Provide the (X, Y) coordinate of the cell's center where the given text is located.  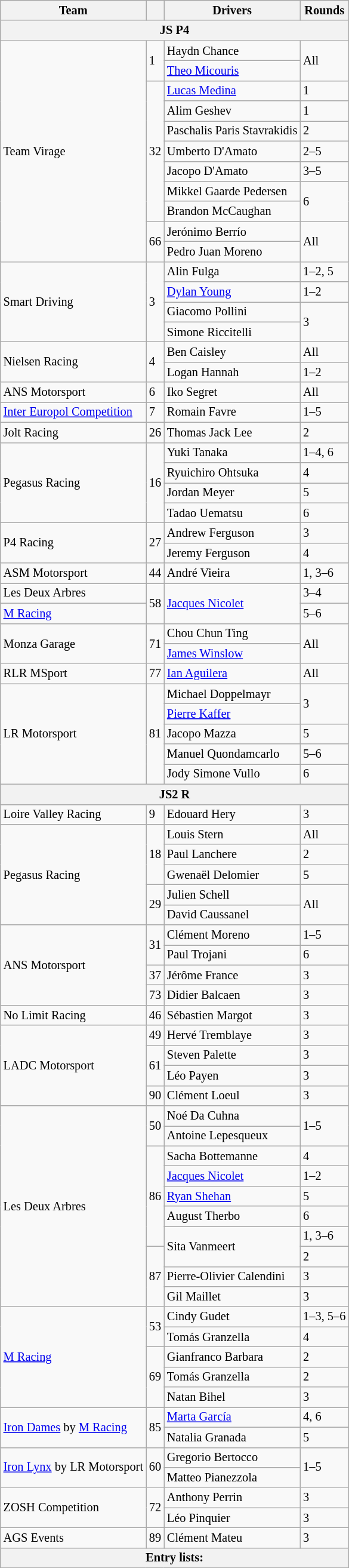
Mikkel Gaarde Pedersen (232, 191)
Cindy Gudet (232, 1317)
Edouard Hery (232, 814)
Clément Mateu (232, 1538)
August Therbo (232, 1216)
Smart Driving (73, 302)
Jérôme France (232, 975)
Anthony Perrin (232, 1498)
LR Motorsport (73, 734)
Jeremy Ferguson (232, 553)
89 (155, 1538)
61 (155, 1065)
Nielsen Racing (73, 362)
29 (155, 904)
Paschalis Paris Stavrakidis (232, 131)
AGS Events (73, 1538)
Drivers (232, 10)
ASM Motorsport (73, 573)
Simone Riccitelli (232, 332)
Dylan Young (232, 292)
Gianfranco Barbara (232, 1357)
JS P4 (175, 30)
Michael Doppelmayr (232, 694)
1–2, 5 (325, 272)
66 (155, 241)
27 (155, 542)
86 (155, 1196)
Alin Fulga (232, 272)
André Vieira (232, 573)
Manuel Quondamcarlo (232, 754)
7 (155, 412)
Loire Valley Racing (73, 814)
2–5 (325, 151)
Léo Pinquier (232, 1518)
Pierre-Olivier Calendini (232, 1277)
1–3, 5–6 (325, 1317)
Gwenaël Delomier (232, 875)
Yuki Tanaka (232, 453)
4, 6 (325, 1417)
87 (155, 1277)
JS2 R (175, 794)
Romain Favre (232, 412)
73 (155, 995)
ZOSH Competition (73, 1507)
Paul Trojani (232, 955)
P4 Racing (73, 542)
Gil Maillet (232, 1296)
Iron Lynx by LR Motorsport (73, 1468)
44 (155, 573)
Entry lists: (175, 1558)
Paul Lanchere (232, 854)
Clément Moreno (232, 935)
31 (155, 945)
50 (155, 1125)
Jody Simone Vullo (232, 774)
Sita Vanmeert (232, 1246)
Ian Aguilera (232, 674)
Jordan Meyer (232, 493)
77 (155, 674)
Umberto D'Amato (232, 151)
Alim Geshev (232, 111)
Rounds (325, 10)
Team Virage (73, 151)
Ryan Shehan (232, 1196)
Julien Schell (232, 894)
71 (155, 644)
Antoine Lepesqueux (232, 1136)
85 (155, 1427)
Natalia Granada (232, 1437)
58 (155, 603)
Léo Payen (232, 1075)
Gregorio Bertocco (232, 1458)
Jolt Racing (73, 432)
Thomas Jack Lee (232, 432)
16 (155, 482)
3–4 (325, 593)
60 (155, 1468)
Inter Europol Competition (73, 412)
Sébastien Margot (232, 1015)
Brandon McCaughan (232, 211)
72 (155, 1507)
53 (155, 1327)
David Caussanel (232, 915)
Jacopo D'Amato (232, 171)
Noé Da Cuhna (232, 1115)
26 (155, 432)
Clément Loeul (232, 1096)
Pedro Juan Moreno (232, 251)
81 (155, 734)
Monza Garage (73, 644)
Iron Dames by M Racing (73, 1427)
Didier Balcaen (232, 995)
1–4, 6 (325, 453)
Chou Chun Ting (232, 634)
90 (155, 1096)
Ben Caisley (232, 352)
Jerónimo Berrío (232, 232)
RLR MSport (73, 674)
Ryuichiro Ohtsuka (232, 472)
Matteo Pianezzola (232, 1477)
Marta García (232, 1417)
Pierre Kaffer (232, 714)
32 (155, 151)
Haydn Chance (232, 51)
No Limit Racing (73, 1015)
46 (155, 1015)
Logan Hannah (232, 372)
18 (155, 854)
Steven Palette (232, 1055)
Giacomo Pollini (232, 312)
Sacha Bottemanne (232, 1156)
49 (155, 1035)
Team (73, 10)
Iko Segret (232, 392)
Tadao Uematsu (232, 513)
Lucas Medina (232, 91)
3–5 (325, 171)
9 (155, 814)
Louis Stern (232, 834)
Theo Micouris (232, 70)
James Winslow (232, 653)
Jacopo Mazza (232, 734)
37 (155, 975)
Natan Bihel (232, 1397)
LADC Motorsport (73, 1065)
Hervé Tremblaye (232, 1035)
Andrew Ferguson (232, 533)
69 (155, 1377)
